Scan for the cell matching the given text and deliver its [X, Y] coordinate at center. 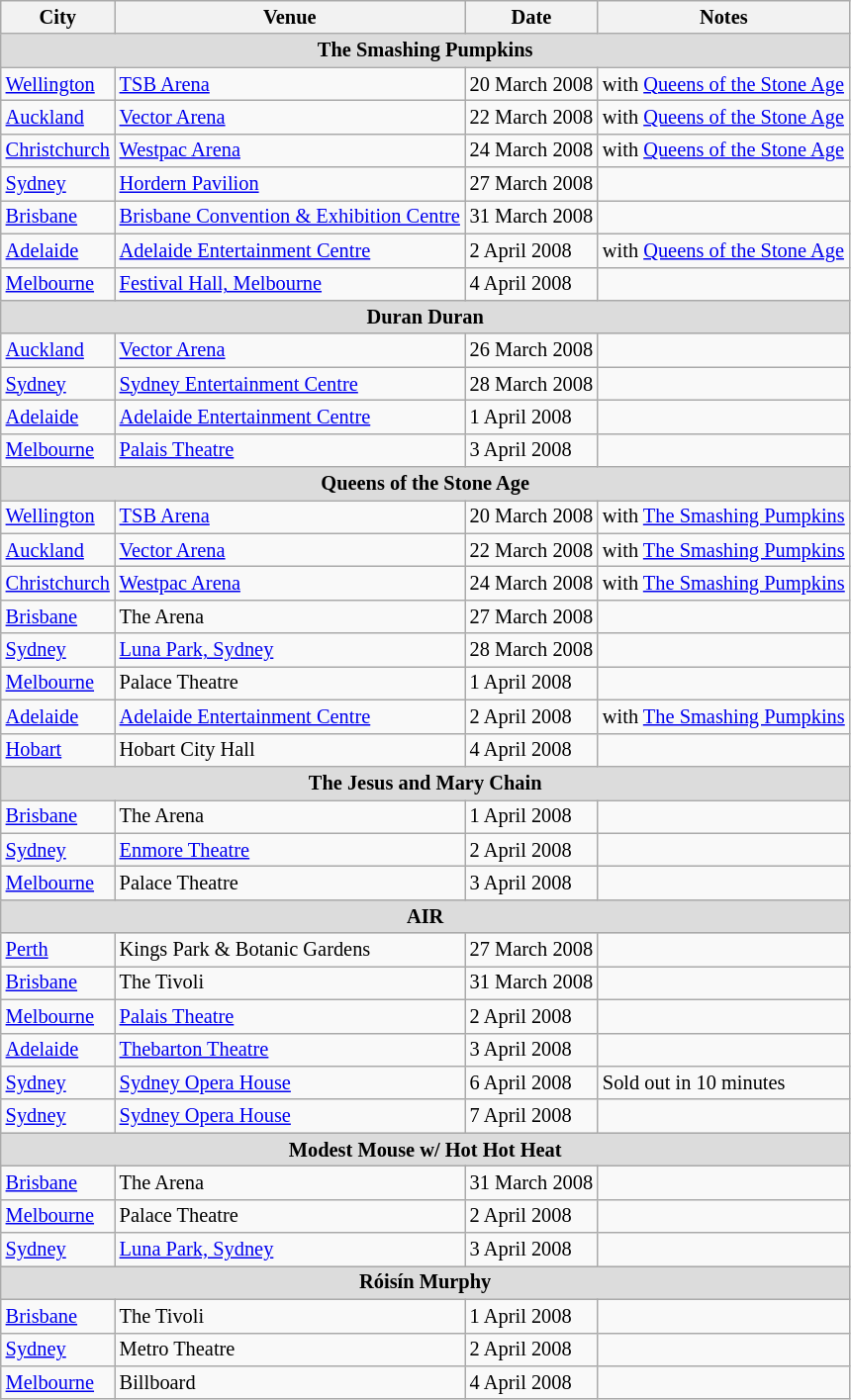
Enmore Theatre [290, 850]
26 March 2008 [531, 350]
Kings Park & Botanic Gardens [290, 950]
Róisín Murphy [425, 1282]
7 April 2008 [531, 1116]
Metro Theatre [290, 1350]
Festival Hall, Melbourne [290, 284]
Perth [57, 950]
6 April 2008 [531, 1082]
City [57, 17]
Brisbane Convention & Exhibition Centre [290, 217]
Thebarton Theatre [290, 1050]
Hobart City Hall [290, 750]
Notes [724, 17]
Sydney Entertainment Centre [290, 384]
Venue [290, 17]
Queens of the Stone Age [425, 484]
Date [531, 17]
Hobart [57, 750]
Modest Mouse w/ Hot Hot Heat [425, 1150]
AIR [425, 916]
Duran Duran [425, 317]
Sold out in 10 minutes [724, 1082]
Hordern Pavilion [290, 184]
The Smashing Pumpkins [425, 50]
Billboard [290, 1382]
The Jesus and Mary Chain [425, 783]
